Find where the given text appears and provide that cell's center as [x, y] coordinate. 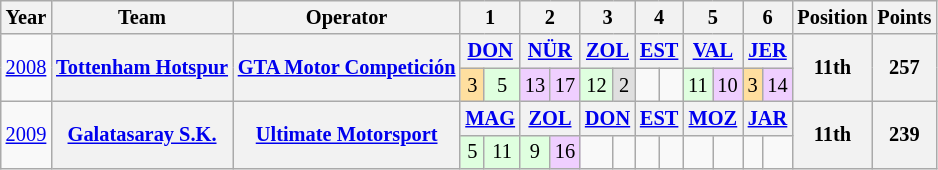
4 [659, 17]
JAR [768, 118]
Tottenham Hotspur [142, 68]
JER [768, 51]
257 [904, 68]
239 [904, 134]
VAL [712, 51]
Galatasaray S.K. [142, 134]
Operator [347, 17]
Year [26, 17]
2008 [26, 68]
6 [768, 17]
1 [490, 17]
10 [727, 85]
16 [565, 152]
17 [565, 85]
Points [904, 17]
9 [535, 152]
Ultimate Motorsport [347, 134]
2009 [26, 134]
13 [535, 85]
MOZ [712, 118]
GTA Motor Competición [347, 68]
12 [596, 85]
MAG [490, 118]
Position [832, 17]
NÜR [550, 51]
Team [142, 17]
14 [777, 85]
